Identify which cell holds the provided text, then report its [X, Y] central coordinate. 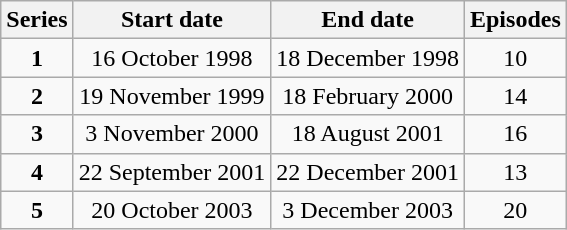
22 September 2001 [172, 172]
3 [37, 134]
20 October 2003 [172, 210]
19 November 1999 [172, 96]
13 [515, 172]
End date [368, 20]
18 February 2000 [368, 96]
16 [515, 134]
4 [37, 172]
18 August 2001 [368, 134]
3 December 2003 [368, 210]
Series [37, 20]
20 [515, 210]
10 [515, 58]
14 [515, 96]
16 October 1998 [172, 58]
5 [37, 210]
1 [37, 58]
Episodes [515, 20]
2 [37, 96]
18 December 1998 [368, 58]
3 November 2000 [172, 134]
Start date [172, 20]
22 December 2001 [368, 172]
